Search for the cell housing the specified text and yield its [x, y] center coordinate. 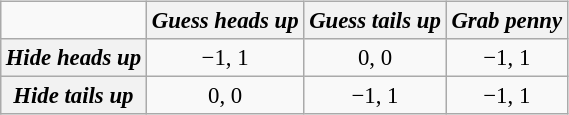
Guess heads up [224, 21]
Guess tails up [375, 21]
Grab penny [506, 21]
Hide heads up [73, 58]
Hide tails up [73, 96]
